Capture the cell that displays the provided text and extract its (x, y) central coordinate. 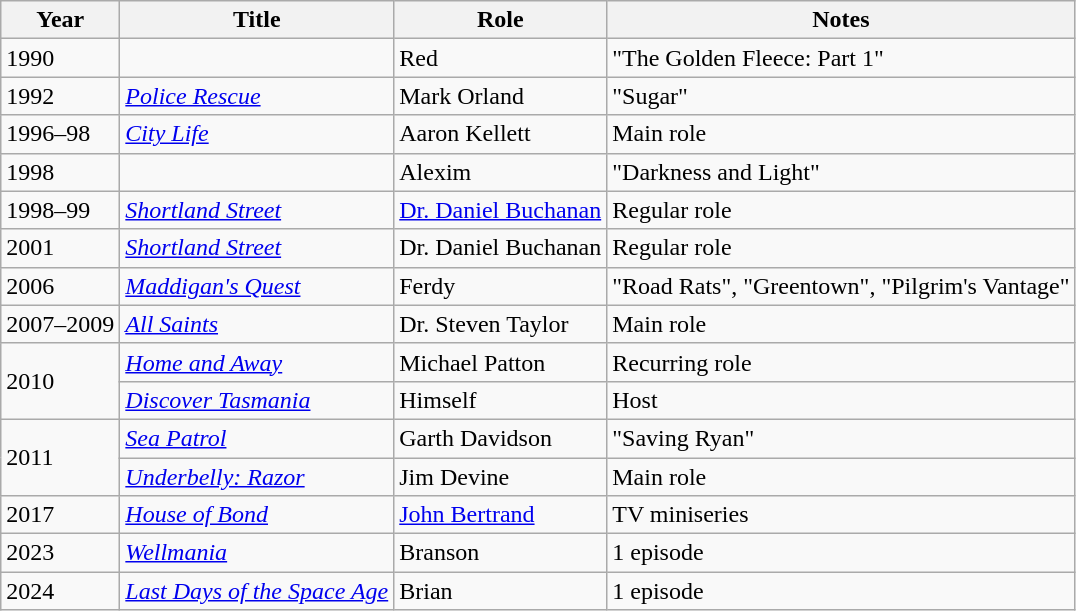
"Darkness and Light" (841, 172)
1992 (60, 96)
"Saving Ryan" (841, 438)
Michael Patton (500, 362)
Red (500, 58)
Wellmania (257, 553)
Himself (500, 400)
Discover Tasmania (257, 400)
House of Bond (257, 515)
"The Golden Fleece: Part 1" (841, 58)
1998 (60, 172)
"Sugar" (841, 96)
City Life (257, 134)
2011 (60, 457)
"Road Rats", "Greentown", "Pilgrim's Vantage" (841, 286)
TV miniseries (841, 515)
Maddigan's Quest (257, 286)
2024 (60, 591)
2017 (60, 515)
Alexim (500, 172)
Dr. Steven Taylor (500, 324)
Garth Davidson (500, 438)
Police Rescue (257, 96)
2007–2009 (60, 324)
Aaron Kellett (500, 134)
Recurring role (841, 362)
Underbelly: Razor (257, 477)
2023 (60, 553)
Notes (841, 20)
1990 (60, 58)
Home and Away (257, 362)
Title (257, 20)
Mark Orland (500, 96)
Branson (500, 553)
Ferdy (500, 286)
2001 (60, 248)
Jim Devine (500, 477)
All Saints (257, 324)
2010 (60, 381)
2006 (60, 286)
Role (500, 20)
1998–99 (60, 210)
Brian (500, 591)
1996–98 (60, 134)
Host (841, 400)
Sea Patrol (257, 438)
Last Days of the Space Age (257, 591)
Year (60, 20)
John Bertrand (500, 515)
